Pinpoint the cell where the given text exists, returning its (x, y) midpoint coordinate. 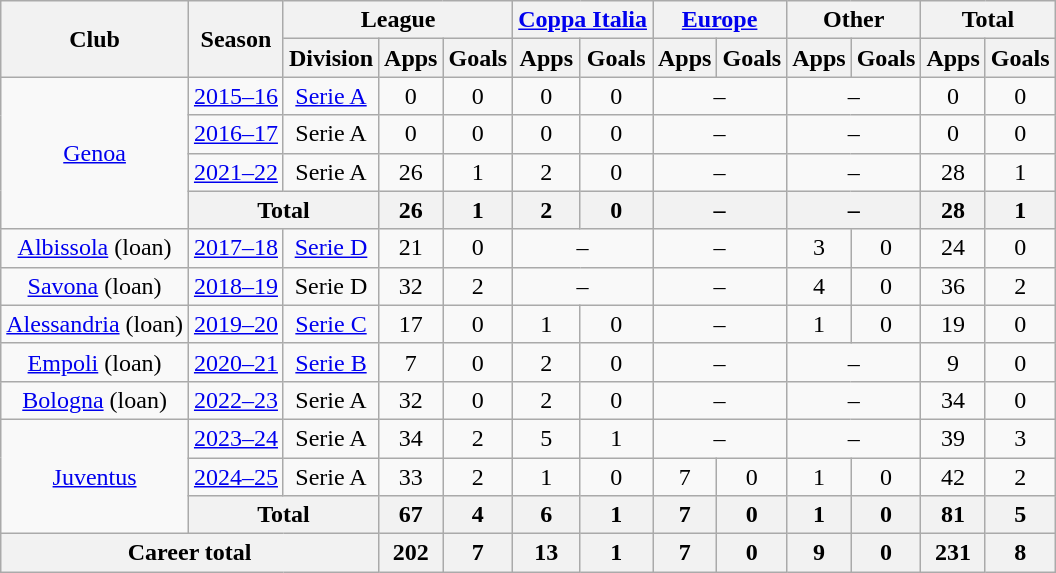
Savona (loan) (95, 286)
Serie B (330, 362)
2016–17 (236, 134)
Bologna (loan) (95, 400)
Other (854, 20)
Serie C (330, 324)
Division (330, 58)
2018–19 (236, 286)
Alessandria (loan) (95, 324)
Europe (719, 20)
42 (953, 477)
2022–23 (236, 400)
2017–18 (236, 248)
39 (953, 438)
8 (1020, 553)
17 (411, 324)
36 (953, 286)
19 (953, 324)
6 (546, 515)
67 (411, 515)
202 (411, 553)
Career total (190, 553)
2020–21 (236, 362)
Juventus (95, 476)
2024–25 (236, 477)
2023–24 (236, 438)
Empoli (loan) (95, 362)
13 (546, 553)
Season (236, 39)
81 (953, 515)
2015–16 (236, 96)
21 (411, 248)
League (398, 20)
Coppa Italia (583, 20)
Club (95, 39)
Genoa (95, 153)
24 (953, 248)
Albissola (loan) (95, 248)
231 (953, 553)
33 (411, 477)
2021–22 (236, 172)
2019–20 (236, 324)
